Locate the cell with the specified text and output its (X, Y) center coordinate. 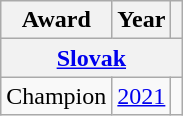
Slovak (92, 58)
Year (142, 20)
2021 (142, 96)
Award (56, 20)
Champion (56, 96)
